Extract the (x, y) coordinate from the center of the cell holding the provided text.  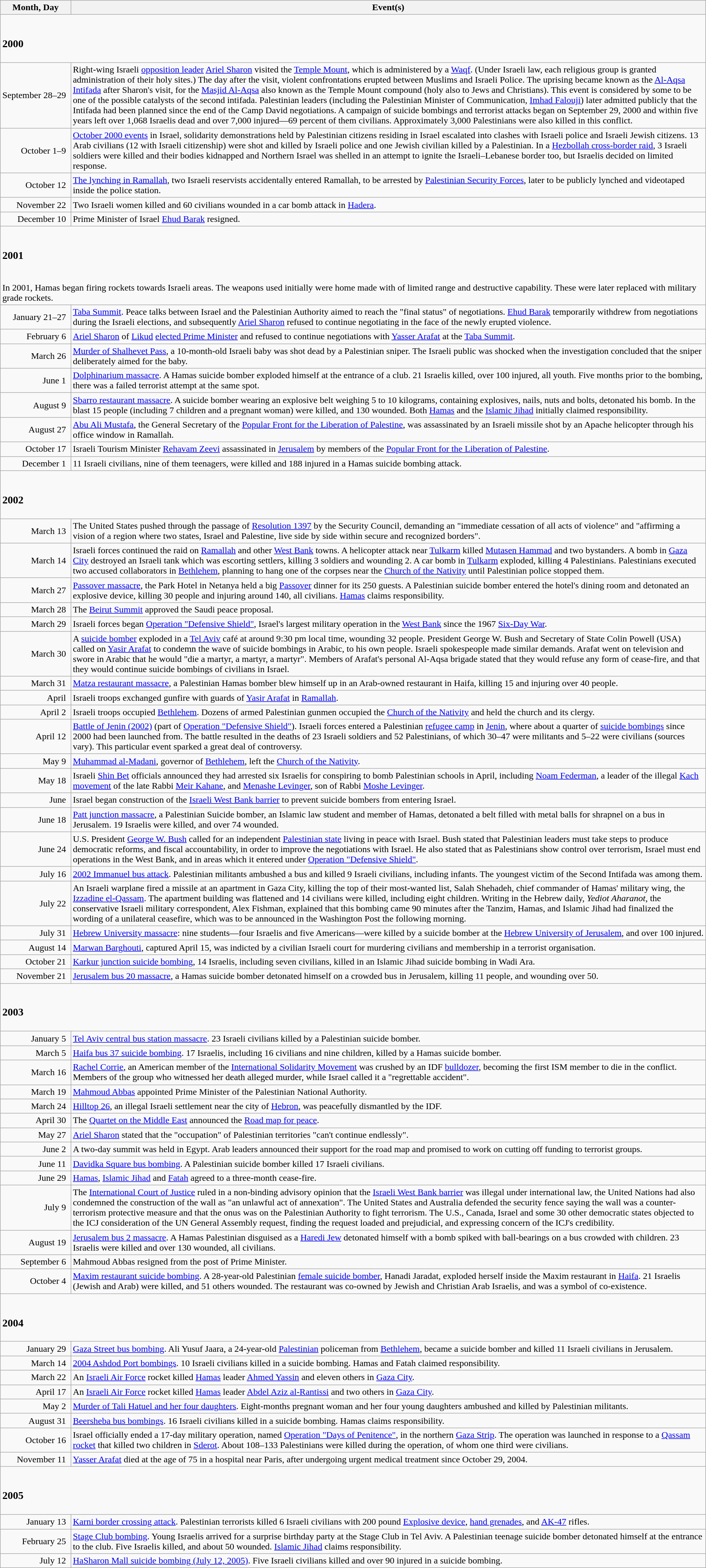
2005 (353, 1491)
2004 Ashdod Port bombings. 10 Israeli civilians killed in a suicide bombing. Hamas and Fatah claimed responsibility. (388, 1363)
April (35, 698)
April 17 (35, 1392)
Matza restaurant massacre, a Palestinian Hamas bomber blew himself up in an Arab-owned restaurant in Haifa, killing 15 and injuring over 40 people. (388, 683)
August 14 (35, 947)
August 9 (35, 405)
Israeli forces began Operation "Defensive Shield", Israel's largest military operation in the West Bank since the 1967 Six-Day War. (388, 624)
Davidka Square bus bombing. A Palestinian suicide bomber killed 17 Israeli civilians. (388, 1163)
October 12 (35, 185)
Israeli troops exchanged gunfire with guards of Yasir Arafat in Ramallah. (388, 698)
An Israeli Air Force rocket killed Hamas leader Ahmed Yassin and eleven others in Gaza City. (388, 1377)
March 5 (35, 1053)
Karni border crossing attack. Palestinian terrorists killed 6 Israeli civilians with 200 pound Explosive device, hand grenades, and AK-47 rifles. (388, 1522)
Murder of Tali Hatuel and her four daughters. Eight-months pregnant woman and her four young daughters ambushed and killed by Palestinian militants. (388, 1406)
May 18 (35, 780)
Tel Aviv central bus station massacre. 23 Israeli civilians killed by a Palestinian suicide bomber. (388, 1039)
Beersheba bus bombings. 16 Israeli civilians killed in a suicide bombing. Hamas claims responsibility. (388, 1420)
March 28 (35, 609)
March 16 (35, 1073)
Event(s) (388, 8)
June 18 (35, 820)
August 27 (35, 429)
February 6 (35, 337)
The Quartet on the Middle East announced the Road map for peace. (388, 1120)
Two Israeli women killed and 60 civilians wounded in a car bomb attack in Hadera. (388, 205)
June 2 (35, 1149)
Mahmoud Abbas appointed Prime Minister of the Palestinian National Authority. (388, 1092)
Yasser Arafat died at the age of 75 in a hospital near Paris, after undergoing urgent medical treatment since October 29, 2004. (388, 1459)
June (35, 800)
June 11 (35, 1163)
September 28–29 (35, 95)
May 27 (35, 1135)
March 31 (35, 683)
An Israeli Air Force rocket killed Hamas leader Abdel Aziz al-Rantissi and two others in Gaza City. (388, 1392)
Haifa bus 37 suicide bombing. 17 Israelis, including 16 civilians and nine children, killed by a Hamas suicide bomber. (388, 1053)
December 10 (35, 219)
Mahmoud Abbas resigned from the post of Prime Minister. (388, 1262)
March 19 (35, 1092)
August 31 (35, 1420)
Israeli Tourism Minister Rehavam Zeevi assassinated in Jerusalem by members of the Popular Front for the Liberation of Palestine. (388, 449)
January 5 (35, 1039)
January 29 (35, 1349)
March 22 (35, 1377)
11 Israeli civilians, nine of them teenagers, were killed and 188 injured in a Hamas suicide bombing attack. (388, 463)
Prime Minister of Israel Ehud Barak resigned. (388, 219)
June 24 (35, 849)
Israeli troops occupied Bethlehem. Dozens of armed Palestinian gunmen occupied the Church of the Nativity and held the church and its clergy. (388, 712)
July 22 (35, 903)
June 29 (35, 1178)
October 21 (35, 962)
Hamas, Islamic Jihad and Fatah agreed to a three-month cease-fire. (388, 1178)
May 9 (35, 761)
2000 (353, 38)
January 13 (35, 1522)
March 27 (35, 590)
October 16 (35, 1440)
Marwan Barghouti, captured April 15, was indicted by a civilian Israeli court for murdering civilians and membership in a terrorist organisation. (388, 947)
The Beirut Summit approved the Saudi peace proposal. (388, 609)
October 17 (35, 449)
May 2 (35, 1406)
July 12 (35, 1561)
Jerusalem bus 20 massacre, a Hamas suicide bomber detonated himself on a crowded bus in Jerusalem, killing 11 people, and wounding over 50. (388, 976)
Karkur junction suicide bombing, 14 Israelis, including seven civilians, killed in an Islamic Jihad suicide bombing in Wadi Ara. (388, 962)
April 2 (35, 712)
Month, Day (35, 8)
March 26 (35, 356)
Israel began construction of the Israeli West Bank barrier to prevent suicide bombers from entering Israel. (388, 800)
November 11 (35, 1459)
January 21–27 (35, 317)
September 6 (35, 1262)
2004 (353, 1318)
March 24 (35, 1106)
2003 (353, 1008)
March 13 (35, 531)
April 12 (35, 737)
July 31 (35, 933)
Ariel Sharon stated that the "occupation" of Palestinian territories "can't continue endlessly". (388, 1135)
March 29 (35, 624)
July 9 (35, 1208)
HaSharon Mall suicide bombing (July 12, 2005). Five Israeli civilians killed and over 90 injured in a suicide bombing. (388, 1561)
Ariel Sharon of Likud elected Prime Minister and refused to continue negotiations with Yasser Arafat at the Taba Summit. (388, 337)
Hilltop 26, an illegal Israeli settlement near the city of Hebron, was peacefully dismantled by the IDF. (388, 1106)
October 1–9 (35, 150)
February 25 (35, 1541)
July 16 (35, 874)
August 19 (35, 1242)
2002 (353, 494)
December 1 (35, 463)
November 22 (35, 205)
March 30 (35, 654)
June 1 (35, 380)
Muhammad al-Madani, governor of Bethlehem, left the Church of the Nativity. (388, 761)
October 4 (35, 1282)
April 30 (35, 1120)
November 21 (35, 976)
